Scan for the cell matching the given text and deliver its (x, y) coordinate at center. 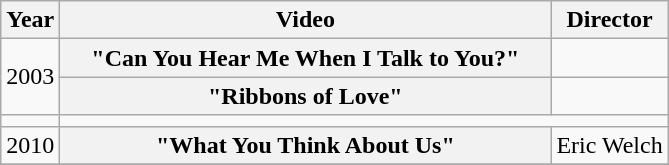
Eric Welch (610, 145)
Director (610, 20)
Video (306, 20)
2010 (30, 145)
"Ribbons of Love" (306, 96)
"Can You Hear Me When I Talk to You?" (306, 58)
"What You Think About Us" (306, 145)
2003 (30, 77)
Year (30, 20)
